For the text-containing cell, return its midpoint in [X, Y] coordinate format. 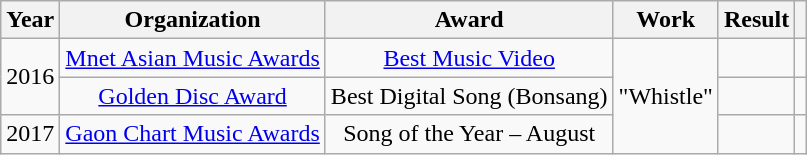
2017 [30, 134]
Song of the Year – August [469, 134]
Work [666, 20]
2016 [30, 77]
Organization [193, 20]
Gaon Chart Music Awards [193, 134]
Year [30, 20]
Best Music Video [469, 58]
Award [469, 20]
Mnet Asian Music Awards [193, 58]
Best Digital Song (Bonsang) [469, 96]
"Whistle" [666, 96]
Golden Disc Award [193, 96]
Result [756, 20]
